From the cell containing the given text, extract its center point as [x, y] coordinate. 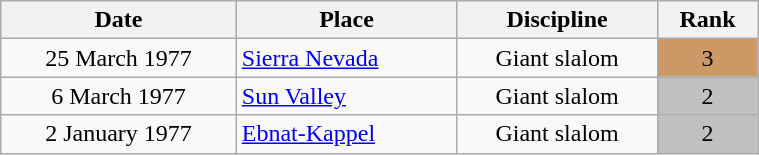
25 March 1977 [119, 58]
Sierra Nevada [346, 58]
Place [346, 20]
Ebnat-Kappel [346, 134]
2 January 1977 [119, 134]
Date [119, 20]
Rank [707, 20]
3 [707, 58]
6 March 1977 [119, 96]
Discipline [558, 20]
Sun Valley [346, 96]
